Pinpoint the cell where the given text exists, returning its [x, y] midpoint coordinate. 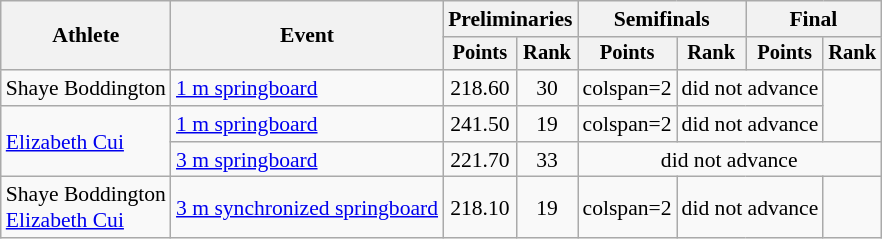
Event [307, 36]
3 m springboard [307, 160]
30 [548, 88]
Elizabeth Cui [86, 142]
3 m synchronized springboard [307, 208]
218.10 [480, 208]
218.60 [480, 88]
Shaye BoddingtonElizabeth Cui [86, 208]
Preliminaries [510, 19]
Semifinals [662, 19]
33 [548, 160]
Final [814, 19]
Athlete [86, 36]
221.70 [480, 160]
241.50 [480, 124]
Shaye Boddington [86, 88]
